Detect which cell encompasses the target text, then output its [X, Y] center coordinate. 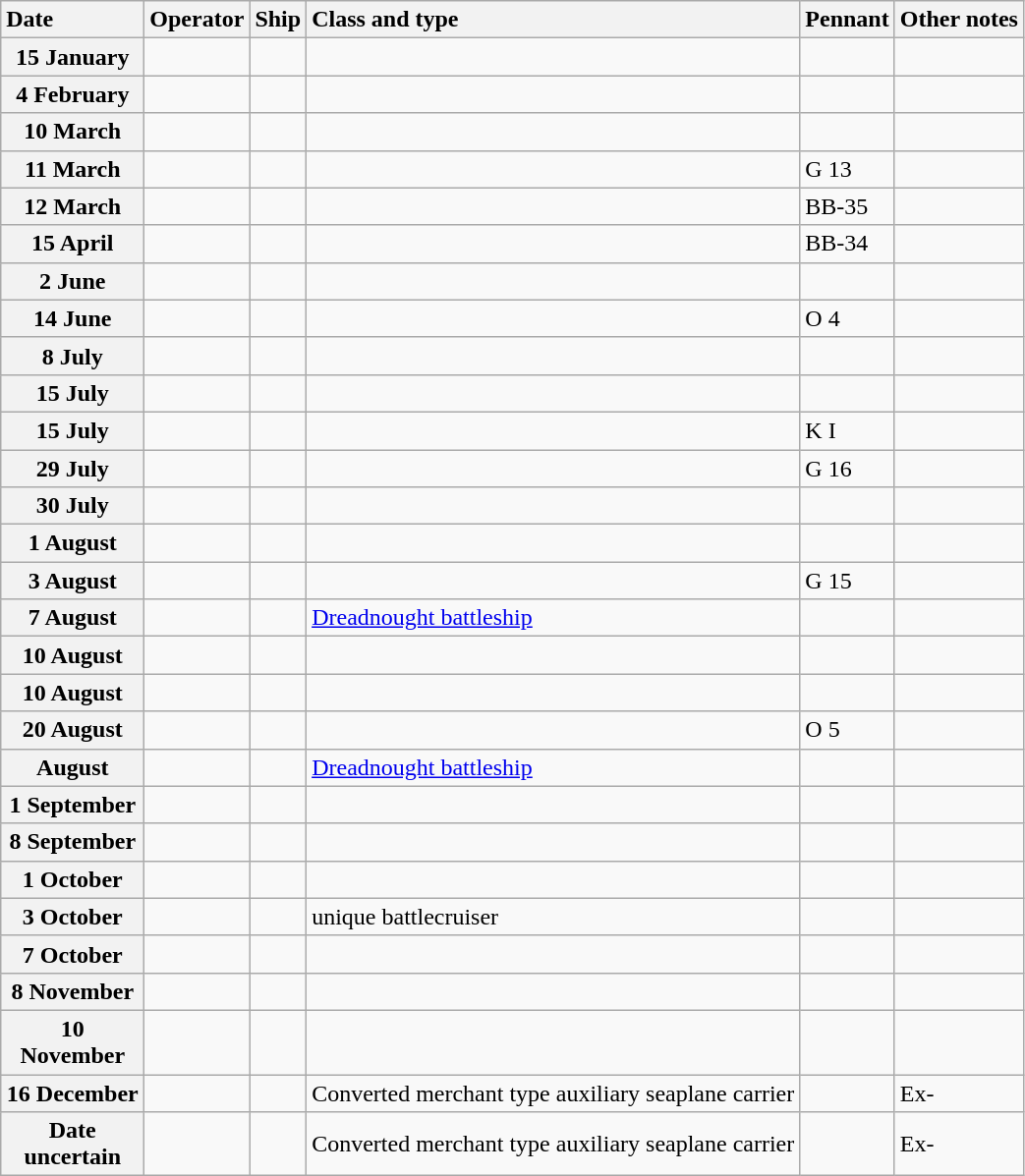
12 March [73, 206]
11 March [73, 169]
O 5 [847, 730]
BB-34 [847, 244]
1 October [73, 879]
Date [73, 20]
O 4 [847, 318]
10 March [73, 132]
Class and type [553, 20]
20 August [73, 730]
3 October [73, 917]
3 August [73, 581]
7 October [73, 954]
8 September [73, 842]
15 January [73, 57]
29 July [73, 469]
unique battlecruiser [553, 917]
Operator [197, 20]
K I [847, 430]
4 February [73, 94]
16 December [73, 1093]
1 August [73, 543]
Pennant [847, 20]
G 16 [847, 469]
Ship [278, 20]
1 September [73, 805]
15 April [73, 244]
2 June [73, 281]
Other notes [959, 20]
BB-35 [847, 206]
30 July [73, 506]
G 13 [847, 169]
8 July [73, 356]
14 June [73, 318]
G 15 [847, 581]
10 November [73, 1041]
August [73, 767]
7 August [73, 618]
8 November [73, 991]
Date uncertain [73, 1144]
